Return the [x, y] coordinate for the center point of the cell that contains the specified text.  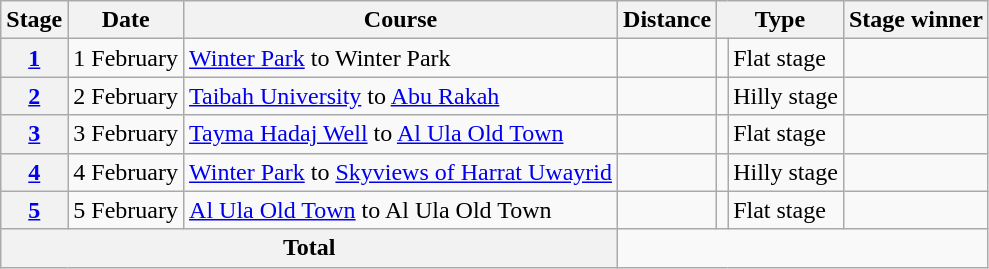
Al Ula Old Town to Al Ula Old Town [401, 210]
3 [34, 134]
1 February [126, 58]
Distance [668, 20]
4 [34, 172]
Type [780, 20]
5 [34, 210]
2 February [126, 96]
4 February [126, 172]
Course [401, 20]
5 February [126, 210]
Stage [34, 20]
Stage winner [916, 20]
Tayma Hadaj Well to Al Ula Old Town [401, 134]
Taibah University to Abu Rakah [401, 96]
2 [34, 96]
Total [310, 248]
3 February [126, 134]
Winter Park to Winter Park [401, 58]
Date [126, 20]
Winter Park to Skyviews of Harrat Uwayrid [401, 172]
1 [34, 58]
